Locate the cell with the specified text and output its (X, Y) center coordinate. 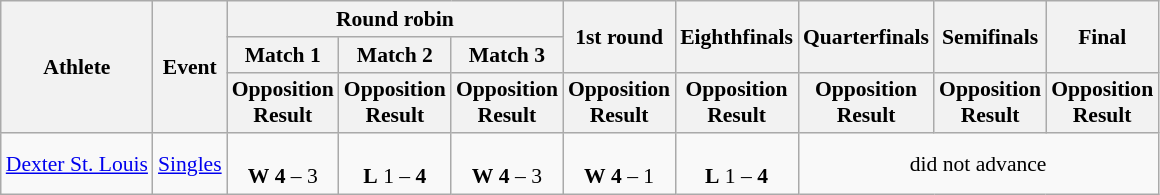
Match 3 (507, 55)
Match 1 (283, 55)
Quarterfinals (866, 36)
Eighthfinals (736, 36)
Semifinals (990, 36)
did not advance (978, 164)
Final (1102, 36)
Event (190, 67)
Dexter St. Louis (77, 164)
1st round (619, 36)
Singles (190, 164)
Athlete (77, 67)
W 4 – 1 (619, 164)
Match 2 (395, 55)
Round robin (395, 19)
